Detect which cell encompasses the target text, then output its (x, y) center coordinate. 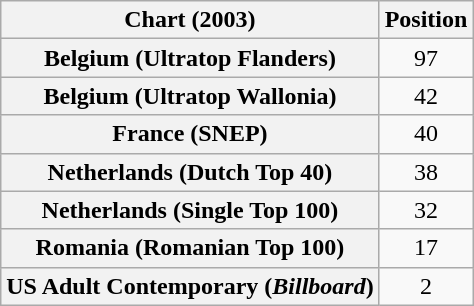
Netherlands (Single Top 100) (190, 210)
17 (426, 248)
Belgium (Ultratop Flanders) (190, 58)
Belgium (Ultratop Wallonia) (190, 96)
97 (426, 58)
Chart (2003) (190, 20)
France (SNEP) (190, 134)
32 (426, 210)
Netherlands (Dutch Top 40) (190, 172)
US Adult Contemporary (Billboard) (190, 286)
40 (426, 134)
2 (426, 286)
Position (426, 20)
Romania (Romanian Top 100) (190, 248)
42 (426, 96)
38 (426, 172)
